Capture the cell that displays the provided text and extract its (X, Y) central coordinate. 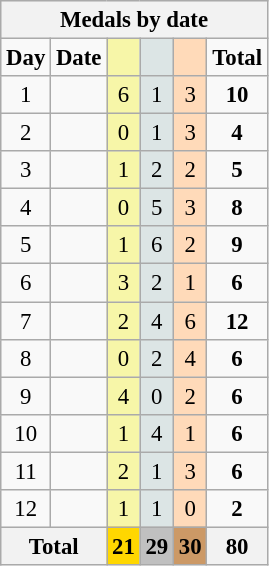
29 (156, 546)
80 (237, 546)
Day (26, 58)
21 (124, 546)
Medals by date (134, 20)
30 (190, 546)
11 (26, 471)
7 (26, 321)
Date (79, 58)
